Pinpoint the cell where the given text exists, returning its [X, Y] midpoint coordinate. 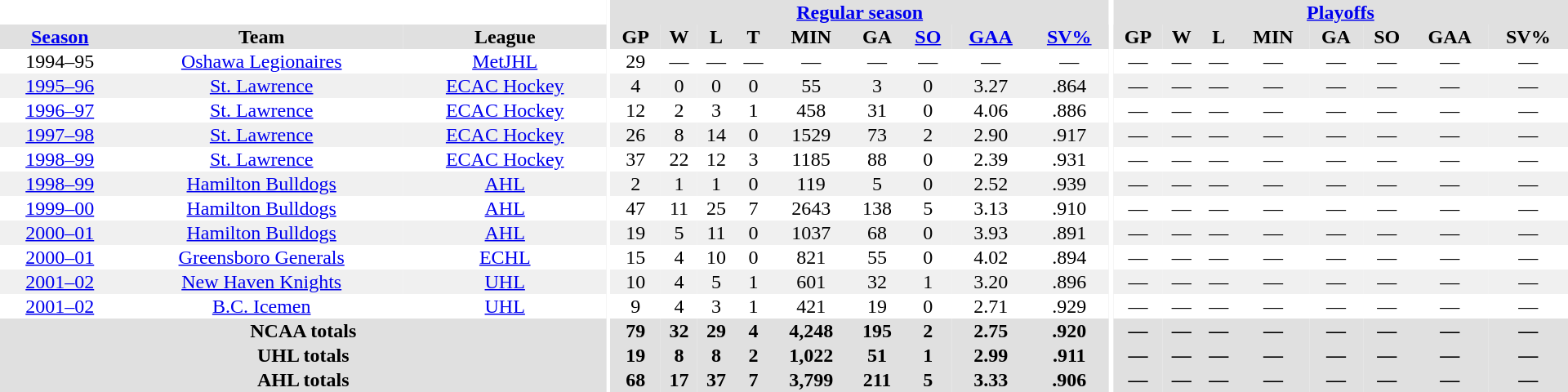
1529 [811, 135]
22 [679, 159]
26 [635, 135]
73 [877, 135]
Regular season [860, 12]
79 [635, 331]
3.27 [991, 86]
458 [811, 110]
138 [877, 208]
.939 [1070, 184]
3.33 [991, 380]
Team [261, 37]
Playoffs [1341, 12]
1997–98 [60, 135]
211 [877, 380]
.920 [1070, 331]
88 [877, 159]
2.71 [991, 306]
25 [715, 208]
3.20 [991, 282]
2.90 [991, 135]
AHL totals [304, 380]
Season [60, 37]
4,248 [811, 331]
.896 [1070, 282]
2.52 [991, 184]
.894 [1070, 257]
.891 [1070, 233]
2.39 [991, 159]
MetJHL [505, 61]
1,022 [811, 355]
601 [811, 282]
1185 [811, 159]
.917 [1070, 135]
League [505, 37]
2.75 [991, 331]
15 [635, 257]
421 [811, 306]
.886 [1070, 110]
821 [811, 257]
14 [715, 135]
3.93 [991, 233]
.931 [1070, 159]
Oshawa Legionaires [261, 61]
4.02 [991, 257]
119 [811, 184]
New Haven Knights [261, 282]
1996–97 [60, 110]
17 [679, 380]
47 [635, 208]
3.13 [991, 208]
.929 [1070, 306]
.906 [1070, 380]
T [753, 37]
9 [635, 306]
2.99 [991, 355]
2643 [811, 208]
1037 [811, 233]
B.C. Icemen [261, 306]
31 [877, 110]
.864 [1070, 86]
1999–00 [60, 208]
195 [877, 331]
1994–95 [60, 61]
ECHL [505, 257]
1995–96 [60, 86]
UHL totals [304, 355]
Greensboro Generals [261, 257]
51 [877, 355]
.910 [1070, 208]
4.06 [991, 110]
NCAA totals [304, 331]
.911 [1070, 355]
3,799 [811, 380]
